Identify which cell holds the provided text, then report its (x, y) central coordinate. 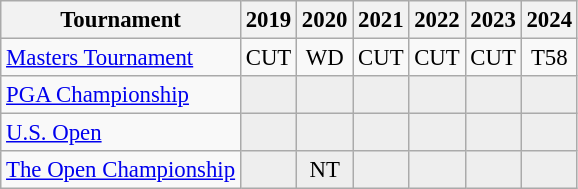
2024 (549, 20)
The Open Championship (121, 170)
2023 (493, 20)
PGA Championship (121, 95)
NT (325, 170)
Tournament (121, 20)
2021 (381, 20)
T58 (549, 58)
U.S. Open (121, 133)
2020 (325, 20)
2019 (268, 20)
Masters Tournament (121, 58)
WD (325, 58)
2022 (437, 20)
